Extract the [X, Y] coordinate from the center of the cell holding the provided text.  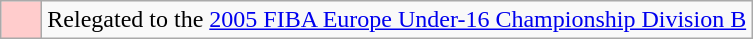
Relegated to the 2005 FIBA Europe Under-16 Championship Division B [397, 20]
